Determine the [X, Y] coordinate at the center of the cell enclosing the given text.  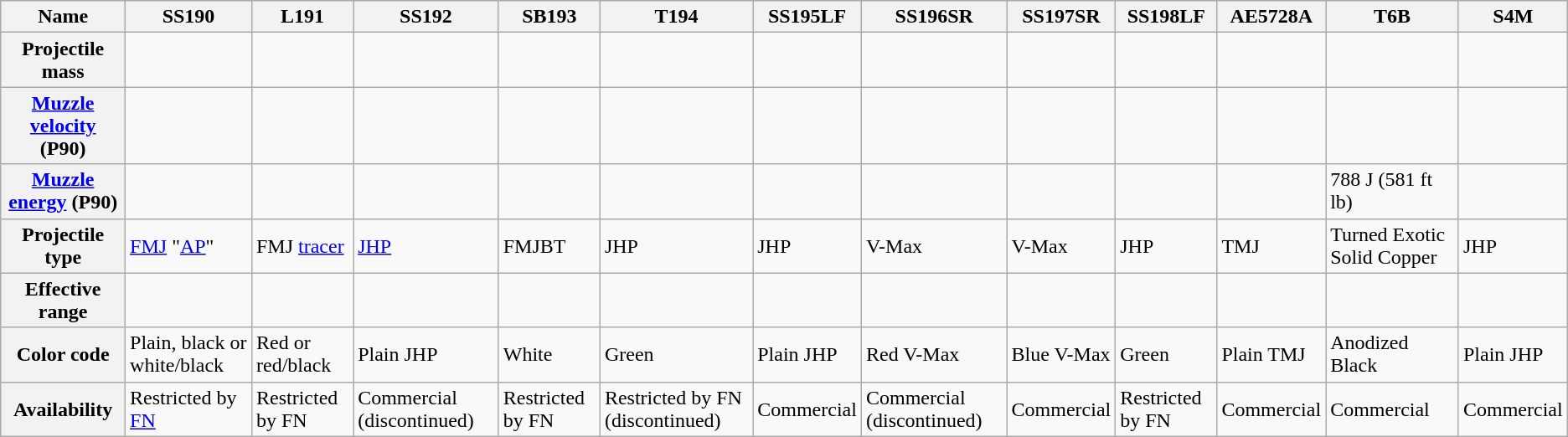
T194 [676, 17]
Muzzle velocity (P90) [64, 126]
T6B [1392, 17]
Blue V-Max [1061, 355]
White [549, 355]
SS197SR [1061, 17]
Red or red/black [302, 355]
L191 [302, 17]
Turned Exotic Solid Copper [1392, 246]
FMJBT [549, 246]
SS190 [189, 17]
Red V-Max [934, 355]
Effective range [64, 300]
TMJ [1271, 246]
SS198LF [1166, 17]
FMJ tracer [302, 246]
Restricted by FN (discontinued) [676, 409]
Availability [64, 409]
Plain, black or white/black [189, 355]
Projectile type [64, 246]
Projectile mass [64, 60]
SS192 [426, 17]
Anodized Black [1392, 355]
Plain TMJ [1271, 355]
Color code [64, 355]
Name [64, 17]
FMJ "AP" [189, 246]
SS196SR [934, 17]
AE5728A [1271, 17]
S4M [1513, 17]
788 J (581 ft lb) [1392, 191]
Muzzle energy (P90) [64, 191]
SS195LF [807, 17]
SB193 [549, 17]
